From the cell containing the given text, extract its center point as (x, y) coordinate. 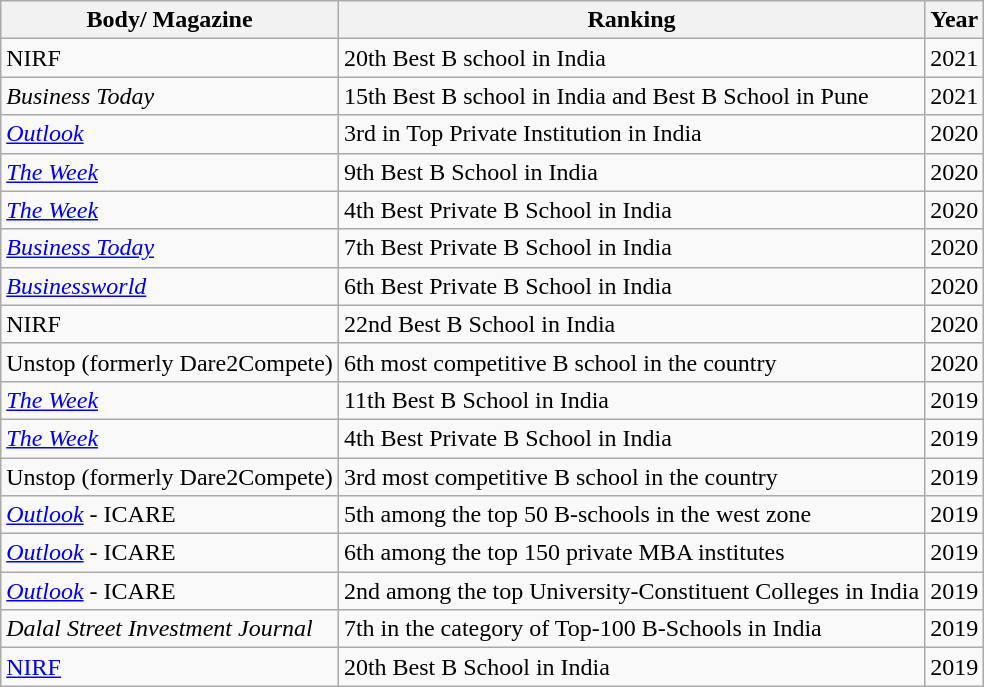
7th Best Private B School in India (631, 248)
11th Best B School in India (631, 400)
7th in the category of Top-100 B-Schools in India (631, 629)
Ranking (631, 20)
22nd Best B School in India (631, 324)
Year (954, 20)
9th Best B School in India (631, 172)
Outlook (170, 134)
6th among the top 150 private MBA institutes (631, 553)
20th Best B school in India (631, 58)
3rd most competitive B school in the country (631, 477)
2nd among the top University-Constituent Colleges in India (631, 591)
Body/ Magazine (170, 20)
Dalal Street Investment Journal (170, 629)
6th most competitive B school in the country (631, 362)
Businessworld (170, 286)
15th Best B school in India and Best B School in Pune (631, 96)
3rd in Top Private Institution in India (631, 134)
20th Best B School in India (631, 667)
5th among the top 50 B-schools in the west zone (631, 515)
6th Best Private B School in India (631, 286)
